Search for the cell housing the specified text and yield its [x, y] center coordinate. 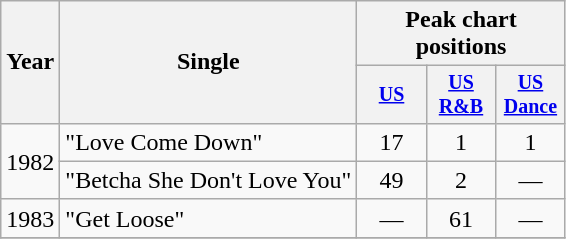
USDance [530, 94]
2 [460, 180]
1982 [30, 161]
49 [392, 180]
"Betcha She Don't Love You" [208, 180]
1983 [30, 218]
Peak chart positions [461, 34]
"Get Loose" [208, 218]
17 [392, 142]
Single [208, 62]
61 [460, 218]
USR&B [460, 94]
Year [30, 62]
"Love Come Down" [208, 142]
US [392, 94]
